Search for the cell housing the specified text and yield its [X, Y] center coordinate. 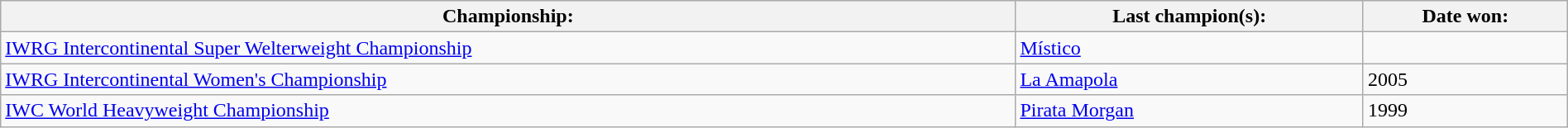
Last champion(s): [1189, 17]
Pirata Morgan [1189, 111]
1999 [1465, 111]
La Amapola [1189, 79]
Championship: [508, 17]
IWRG Intercontinental Women's Championship [508, 79]
Místico [1189, 48]
2005 [1465, 79]
Date won: [1465, 17]
IWRG Intercontinental Super Welterweight Championship [508, 48]
IWC World Heavyweight Championship [508, 111]
